For the text-containing cell, return its midpoint in [x, y] coordinate format. 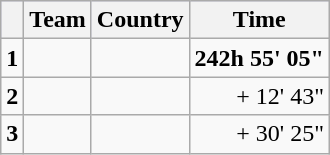
Time [259, 20]
242h 55' 05" [259, 58]
2 [12, 96]
3 [12, 134]
+ 12' 43" [259, 96]
Team [58, 20]
1 [12, 58]
Country [140, 20]
+ 30' 25" [259, 134]
